Search for the cell housing the specified text and yield its (X, Y) center coordinate. 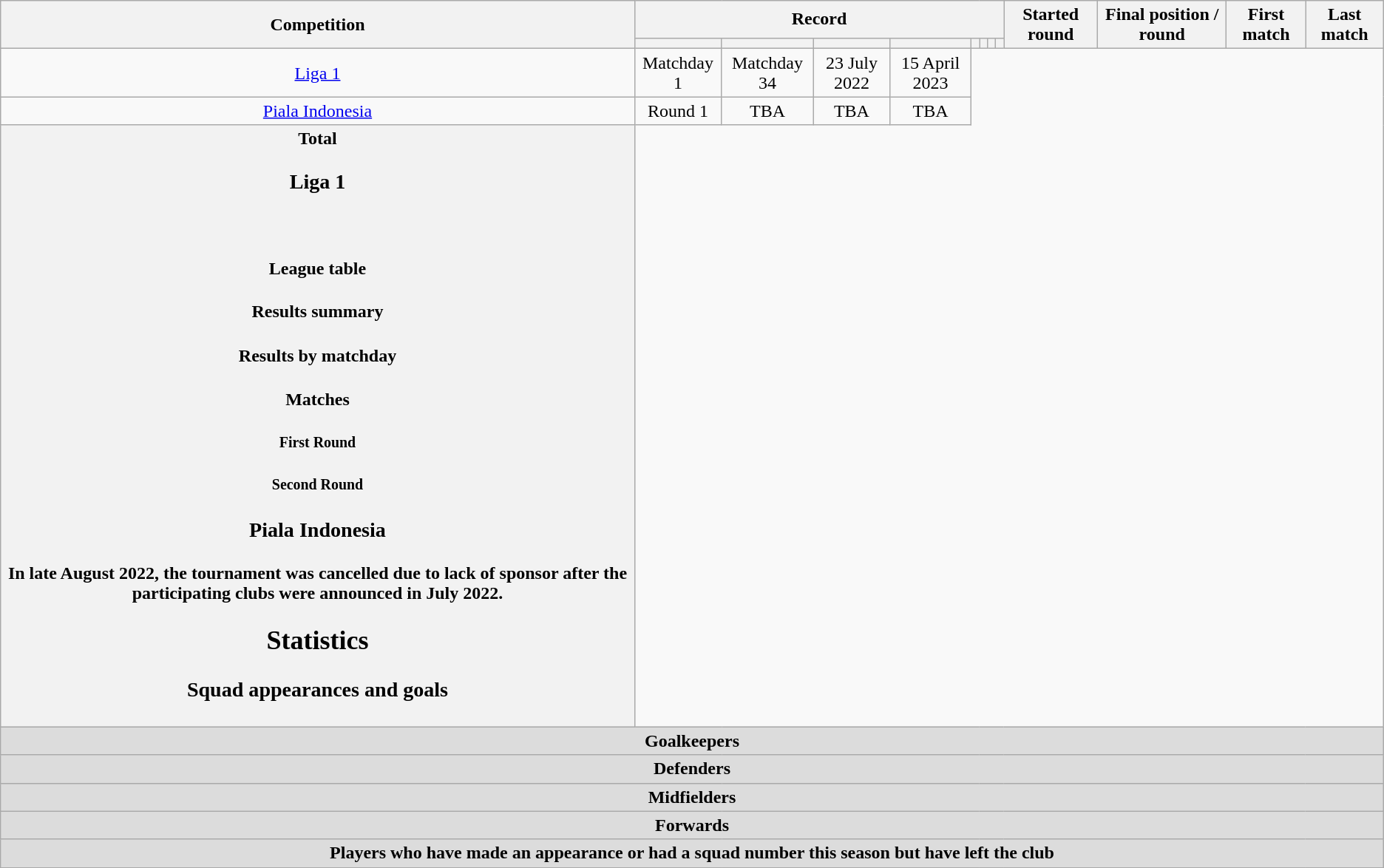
Forwards (692, 825)
Round 1 (678, 111)
23 July 2022 (852, 72)
First match (1266, 25)
Liga 1 (318, 72)
Last match (1344, 25)
Piala Indonesia (318, 111)
Defenders (692, 769)
Players who have made an appearance or had a squad number this season but have left the club (692, 853)
15 April 2023 (931, 72)
Midfielders (692, 797)
Matchday 1 (678, 72)
Matchday 34 (767, 72)
Final position / round (1162, 25)
Competition (318, 25)
Record (819, 19)
Started round (1051, 25)
Goalkeepers (692, 741)
